Find where the given text appears and provide that cell's center as [x, y] coordinate. 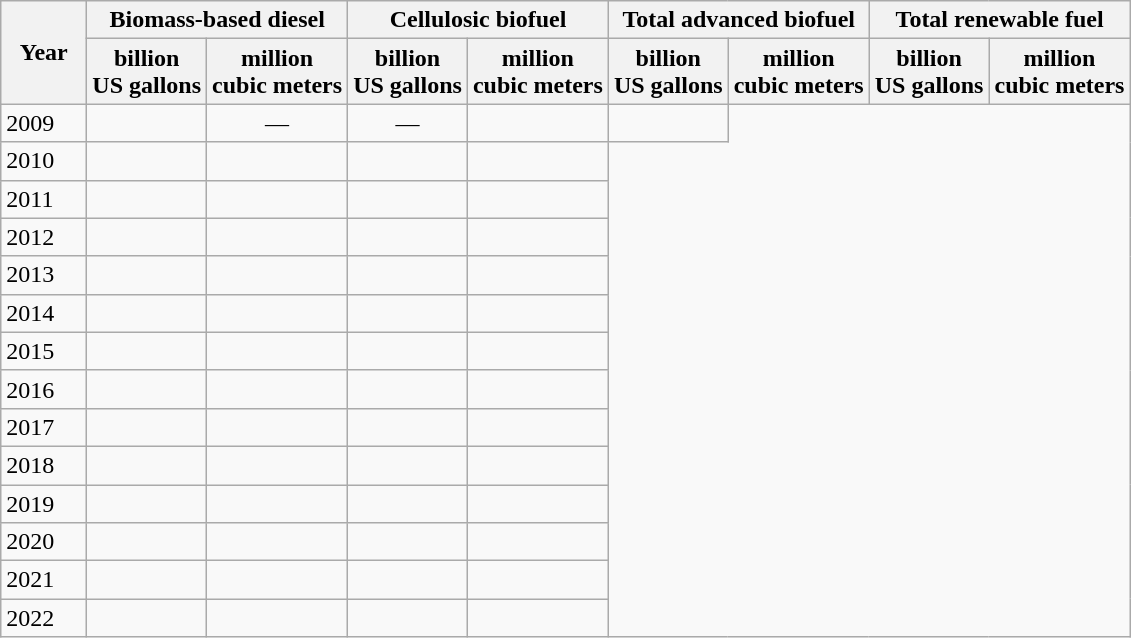
2011 [44, 199]
2013 [44, 275]
2009 [44, 123]
2010 [44, 161]
Year [44, 52]
2014 [44, 313]
2022 [44, 618]
2017 [44, 427]
2021 [44, 580]
2015 [44, 351]
Total advanced biofuel [738, 20]
Total renewable fuel [1000, 20]
2020 [44, 542]
2012 [44, 237]
2016 [44, 389]
Cellulosic biofuel [478, 20]
Biomass-based diesel [218, 20]
2019 [44, 503]
2018 [44, 465]
